Return the [x, y] coordinate for the center point of the cell that contains the specified text.  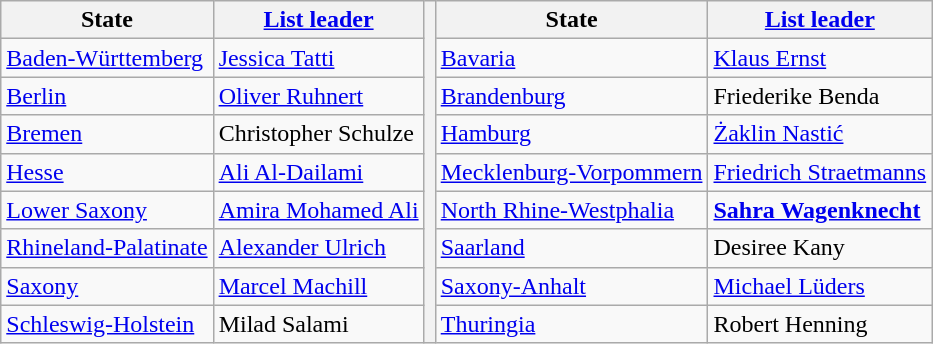
Marcel Machill [318, 286]
Thuringia [572, 324]
Bavaria [572, 58]
Hamburg [572, 134]
Saarland [572, 248]
Christopher Schulze [318, 134]
Baden-Württemberg [107, 58]
Mecklenburg-Vorpommern [572, 172]
Saxony [107, 286]
Saxony-Anhalt [572, 286]
Lower Saxony [107, 210]
Robert Henning [820, 324]
Alexander Ulrich [318, 248]
Amira Mohamed Ali [318, 210]
Hesse [107, 172]
Jessica Tatti [318, 58]
Schleswig-Holstein [107, 324]
Oliver Ruhnert [318, 96]
Bremen [107, 134]
Sahra Wagenknecht [820, 210]
Friederike Benda [820, 96]
Friedrich Straetmanns [820, 172]
Klaus Ernst [820, 58]
Rhineland-Palatinate [107, 248]
Berlin [107, 96]
Żaklin Nastić [820, 134]
Brandenburg [572, 96]
Ali Al-Dailami [318, 172]
Milad Salami [318, 324]
Desiree Kany [820, 248]
Michael Lüders [820, 286]
North Rhine-Westphalia [572, 210]
